Locate the cell with the specified text and output its [x, y] center coordinate. 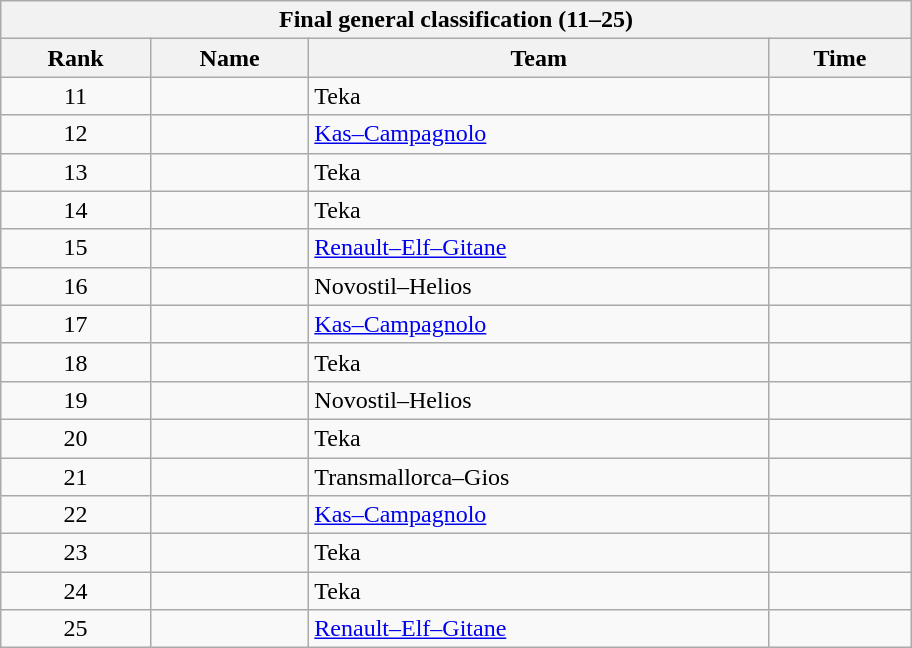
Name [229, 58]
13 [76, 172]
15 [76, 248]
21 [76, 477]
17 [76, 324]
20 [76, 438]
Rank [76, 58]
19 [76, 400]
Time [840, 58]
Team [539, 58]
25 [76, 629]
12 [76, 134]
Final general classification (11–25) [456, 20]
23 [76, 553]
Transmallorca–Gios [539, 477]
18 [76, 362]
11 [76, 96]
22 [76, 515]
16 [76, 286]
24 [76, 591]
14 [76, 210]
